From the cell containing the given text, extract its center point as (x, y) coordinate. 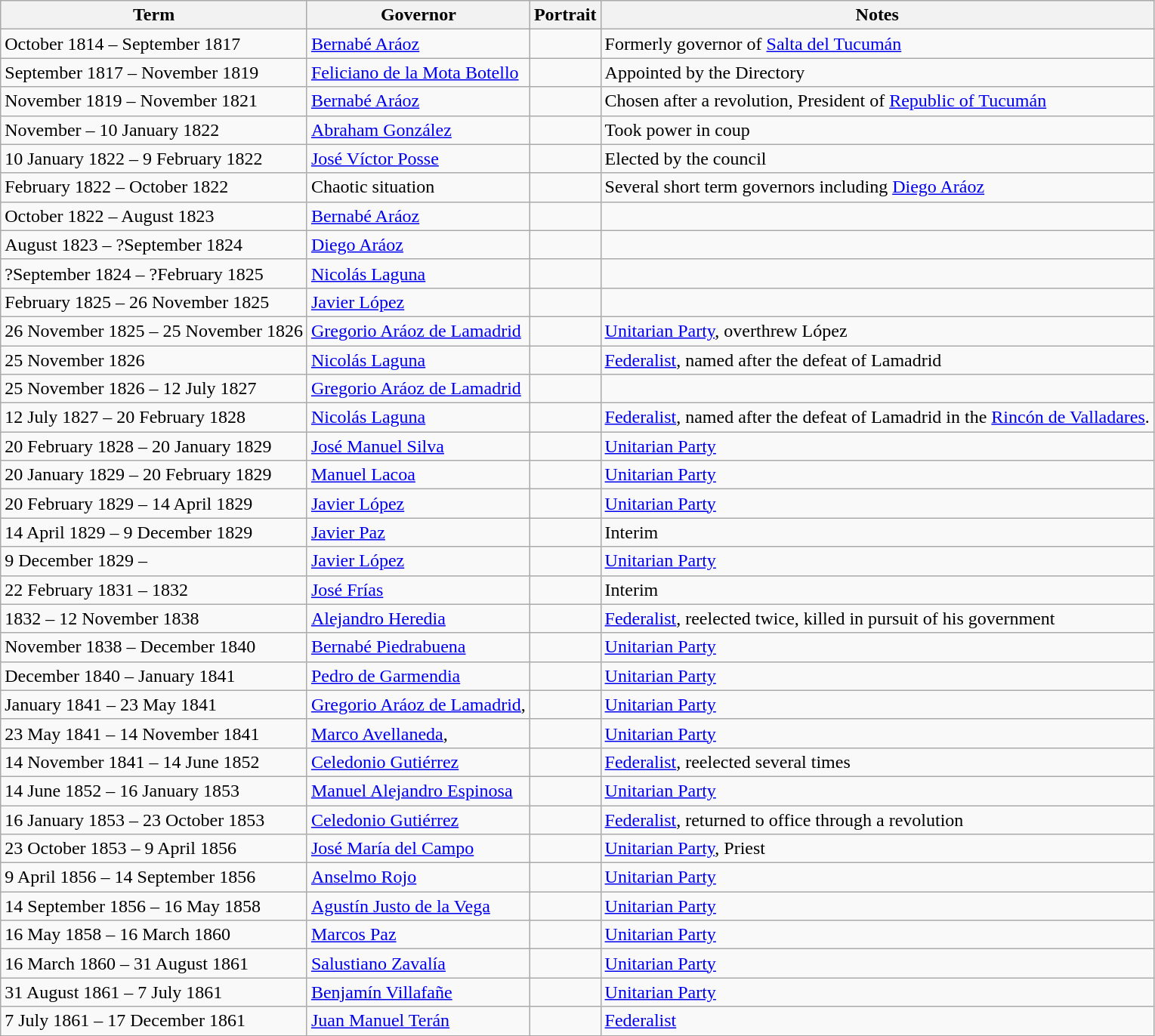
Federalist, reelected several times (877, 762)
20 January 1829 – 20 February 1829 (154, 475)
Manuel Lacoa (418, 475)
Salustiano Zavalía (418, 964)
Unitarian Party, Priest (877, 849)
November 1819 – November 1821 (154, 101)
Agustín Justo de la Vega (418, 906)
26 November 1825 – 25 November 1826 (154, 331)
José Víctor Posse (418, 159)
José Frías (418, 590)
December 1840 – January 1841 (154, 676)
14 September 1856 – 16 May 1858 (154, 906)
Chosen after a revolution, President of Republic of Tucumán (877, 101)
16 May 1858 – 16 March 1860 (154, 935)
Federalist, reelected twice, killed in pursuit of his government (877, 618)
Benjamín Villafañe (418, 992)
23 May 1841 – 14 November 1841 (154, 733)
20 February 1828 – 20 January 1829 (154, 446)
Governor (418, 15)
October 1822 – August 1823 (154, 216)
José Manuel Silva (418, 446)
1832 – 12 November 1838 (154, 618)
Portrait (565, 15)
February 1822 – October 1822 (154, 187)
January 1841 – 23 May 1841 (154, 705)
Formerly governor of Salta del Tucumán (877, 44)
16 January 1853 – 23 October 1853 (154, 819)
31 August 1861 – 7 July 1861 (154, 992)
Diego Aráoz (418, 245)
Federalist (877, 1021)
August 1823 – ?September 1824 (154, 245)
25 November 1826 – 12 July 1827 (154, 389)
Appointed by the Directory (877, 72)
Gregorio Aráoz de Lamadrid, (418, 705)
7 July 1861 – 17 December 1861 (154, 1021)
Anselmo Rojo (418, 877)
Chaotic situation (418, 187)
Federalist, named after the defeat of Lamadrid (877, 360)
José María del Campo (418, 849)
14 June 1852 – 16 January 1853 (154, 791)
12 July 1827 – 20 February 1828 (154, 418)
20 February 1829 – 14 April 1829 (154, 504)
25 November 1826 (154, 360)
22 February 1831 – 1832 (154, 590)
9 April 1856 – 14 September 1856 (154, 877)
Pedro de Garmendia (418, 676)
Abraham González (418, 130)
Federalist, named after the defeat of Lamadrid in the Rincón de Valladares. (877, 418)
Juan Manuel Terán (418, 1021)
November 1838 – December 1840 (154, 647)
Took power in coup (877, 130)
Marco Avellaneda, (418, 733)
Term (154, 15)
?September 1824 – ?February 1825 (154, 273)
Javier Paz (418, 532)
14 April 1829 – 9 December 1829 (154, 532)
Alejandro Heredia (418, 618)
September 1817 – November 1819 (154, 72)
Notes (877, 15)
Elected by the council (877, 159)
October 1814 – September 1817 (154, 44)
Federalist, returned to office through a revolution (877, 819)
14 November 1841 – 14 June 1852 (154, 762)
Feliciano de la Mota Botello (418, 72)
10 January 1822 – 9 February 1822 (154, 159)
Marcos Paz (418, 935)
Bernabé Piedrabuena (418, 647)
February 1825 – 26 November 1825 (154, 302)
23 October 1853 – 9 April 1856 (154, 849)
Unitarian Party, overthrew López (877, 331)
Several short term governors including Diego Aráoz (877, 187)
16 March 1860 – 31 August 1861 (154, 964)
Manuel Alejandro Espinosa (418, 791)
9 December 1829 – (154, 561)
November – 10 January 1822 (154, 130)
